Scan for the cell matching the given text and deliver its [X, Y] coordinate at center. 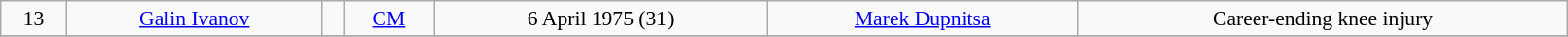
Galin Ivanov [195, 18]
6 April 1975 (31) [601, 18]
Career-ending knee injury [1322, 18]
13 [34, 18]
Marek Dupnitsa [923, 18]
CM [389, 18]
